Provide the (x, y) coordinate of the cell's center where the given text is located.  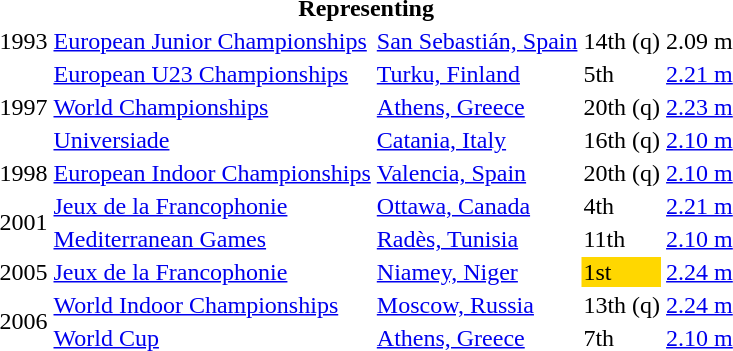
5th (622, 74)
Mediterranean Games (212, 239)
Radès, Tunisia (477, 239)
14th (q) (622, 41)
Ottawa, Canada (477, 206)
11th (622, 239)
Moscow, Russia (477, 305)
European U23 Championships (212, 74)
Niamey, Niger (477, 272)
San Sebastián, Spain (477, 41)
Universiade (212, 140)
Turku, Finland (477, 74)
16th (q) (622, 140)
World Indoor Championships (212, 305)
World Championships (212, 107)
European Indoor Championships (212, 173)
European Junior Championships (212, 41)
13th (q) (622, 305)
Catania, Italy (477, 140)
Valencia, Spain (477, 173)
Athens, Greece (477, 107)
1st (622, 272)
4th (622, 206)
